Detect which cell encompasses the target text, then output its [x, y] center coordinate. 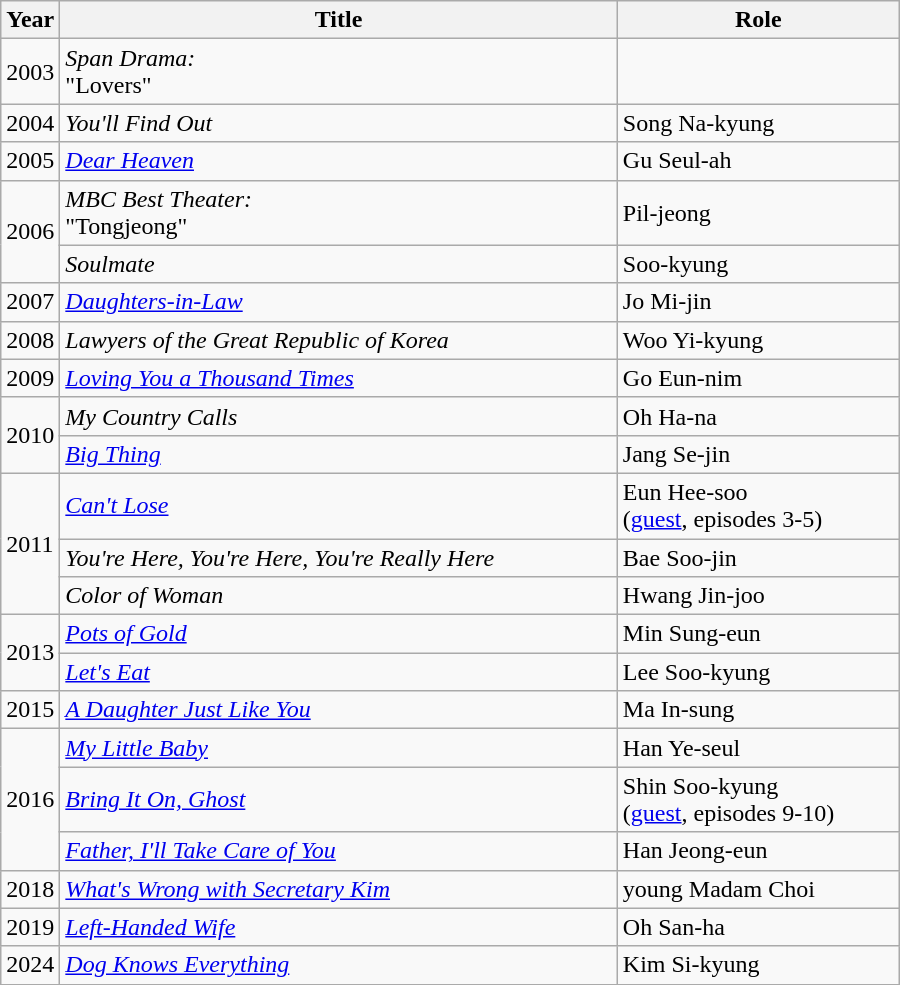
2005 [30, 161]
My Country Calls [339, 416]
Han Jeong-eun [758, 851]
Kim Si-kyung [758, 965]
2016 [30, 800]
Title [339, 20]
Let's Eat [339, 672]
Pil-jeong [758, 212]
Span Drama:"Lovers" [339, 72]
What's Wrong with Secretary Kim [339, 889]
Color of Woman [339, 596]
Jo Mi-jin [758, 302]
Min Sung-eun [758, 634]
Soo-kyung [758, 264]
Hwang Jin-joo [758, 596]
Oh Ha-na [758, 416]
2013 [30, 653]
Year [30, 20]
2004 [30, 123]
Pots of Gold [339, 634]
2015 [30, 710]
Role [758, 20]
Lee Soo-kyung [758, 672]
Dog Knows Everything [339, 965]
2006 [30, 232]
2018 [30, 889]
You'll Find Out [339, 123]
2009 [30, 378]
2010 [30, 435]
Bring It On, Ghost [339, 800]
Oh San-ha [758, 927]
You're Here, You're Here, You're Really Here [339, 557]
2024 [30, 965]
Jang Se-jin [758, 454]
Bae Soo-jin [758, 557]
Woo Yi-kyung [758, 340]
young Madam Choi [758, 889]
Shin Soo-kyung(guest, episodes 9-10) [758, 800]
MBC Best Theater:"Tongjeong" [339, 212]
Go Eun-nim [758, 378]
Daughters-in-Law [339, 302]
2007 [30, 302]
Ma In-sung [758, 710]
A Daughter Just Like You [339, 710]
Father, I'll Take Care of You [339, 851]
2019 [30, 927]
Song Na-kyung [758, 123]
Soulmate [339, 264]
Lawyers of the Great Republic of Korea [339, 340]
Loving You a Thousand Times [339, 378]
2003 [30, 72]
2008 [30, 340]
Left-Handed Wife [339, 927]
Can't Lose [339, 506]
Big Thing [339, 454]
Dear Heaven [339, 161]
Han Ye-seul [758, 748]
2011 [30, 544]
Eun Hee-soo (guest, episodes 3-5) [758, 506]
My Little Baby [339, 748]
Gu Seul-ah [758, 161]
